Determine the (X, Y) coordinate at the center of the cell enclosing the given text.  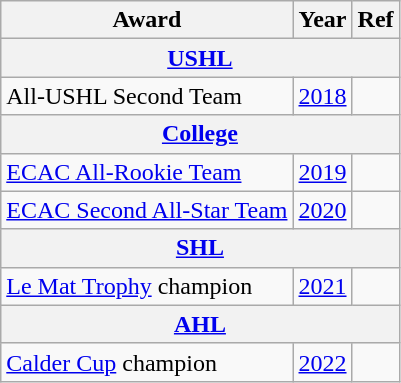
2021 (322, 286)
2019 (322, 172)
2022 (322, 362)
2018 (322, 96)
Award (147, 20)
Le Mat Trophy champion (147, 286)
2020 (322, 210)
Year (322, 20)
All-USHL Second Team (147, 96)
SHL (200, 248)
AHL (200, 324)
Ref (376, 20)
College (200, 134)
ECAC All-Rookie Team (147, 172)
ECAC Second All-Star Team (147, 210)
USHL (200, 58)
Calder Cup champion (147, 362)
